Pinpoint the cell where the given text exists, returning its [X, Y] midpoint coordinate. 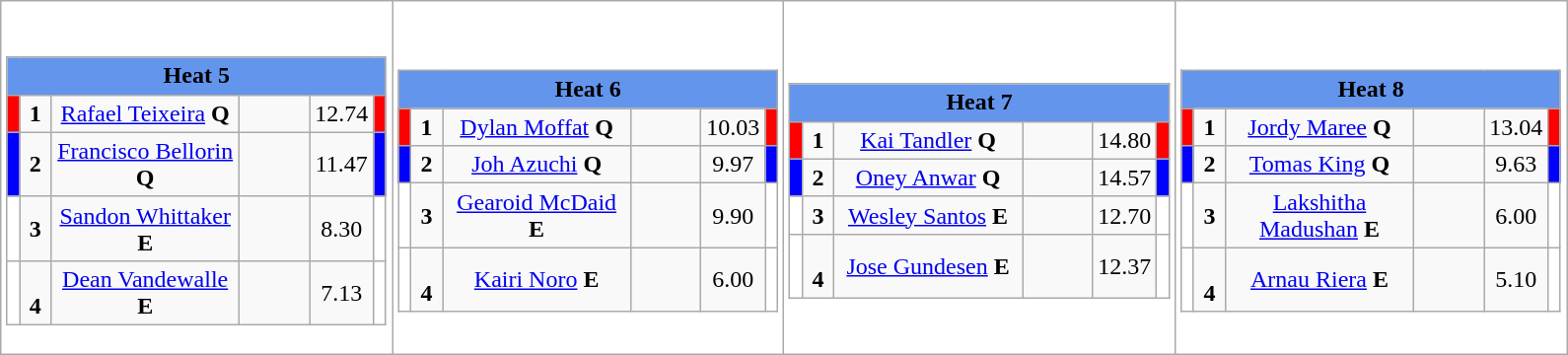
Heat 8 1 Jordy Maree Q 13.04 2 Tomas King Q 9.63 3 Lakshitha Madushan E 6.00 4 Arnau Riera E 5.10 [1371, 177]
12.70 [1124, 215]
14.80 [1124, 140]
Rafael Teixeira Q [146, 113]
Heat 7 1 Kai Tandler Q 14.80 2 Oney Anwar Q 14.57 3 Wesley Santos E 12.70 4 Jose Gundesen E 12.37 [980, 177]
Lakshitha Madushan E [1319, 215]
Heat 6 1 Dylan Moffat Q 10.03 2 Joh Azuchi Q 9.97 3 Gearoid McDaid E 9.90 4 Kairi Noro E 6.00 [588, 177]
Kairi Noro E [536, 280]
9.63 [1517, 165]
Oney Anwar Q [929, 177]
12.37 [1124, 266]
10.03 [734, 127]
Heat 7 [979, 103]
14.57 [1124, 177]
Dylan Moffat Q [536, 127]
Francisco Bellorin Q [146, 164]
9.97 [734, 165]
Sandon Whittaker E [146, 229]
13.04 [1517, 127]
Heat 8 [1371, 90]
8.30 [341, 229]
5.10 [1517, 280]
Tomas King Q [1319, 165]
Joh Azuchi Q [536, 165]
Heat 5 [196, 76]
Arnau Riera E [1319, 280]
Kai Tandler Q [929, 140]
Heat 5 1 Rafael Teixeira Q 12.74 2 Francisco Bellorin Q 11.47 3 Sandon Whittaker E 8.30 4 Dean Vandewalle E 7.13 [197, 177]
11.47 [341, 164]
Dean Vandewalle E [146, 292]
9.90 [734, 215]
Heat 6 [588, 90]
Wesley Santos E [929, 215]
Jose Gundesen E [929, 266]
12.74 [341, 113]
Gearoid McDaid E [536, 215]
7.13 [341, 292]
Jordy Maree Q [1319, 127]
